Search for the cell housing the specified text and yield its [x, y] center coordinate. 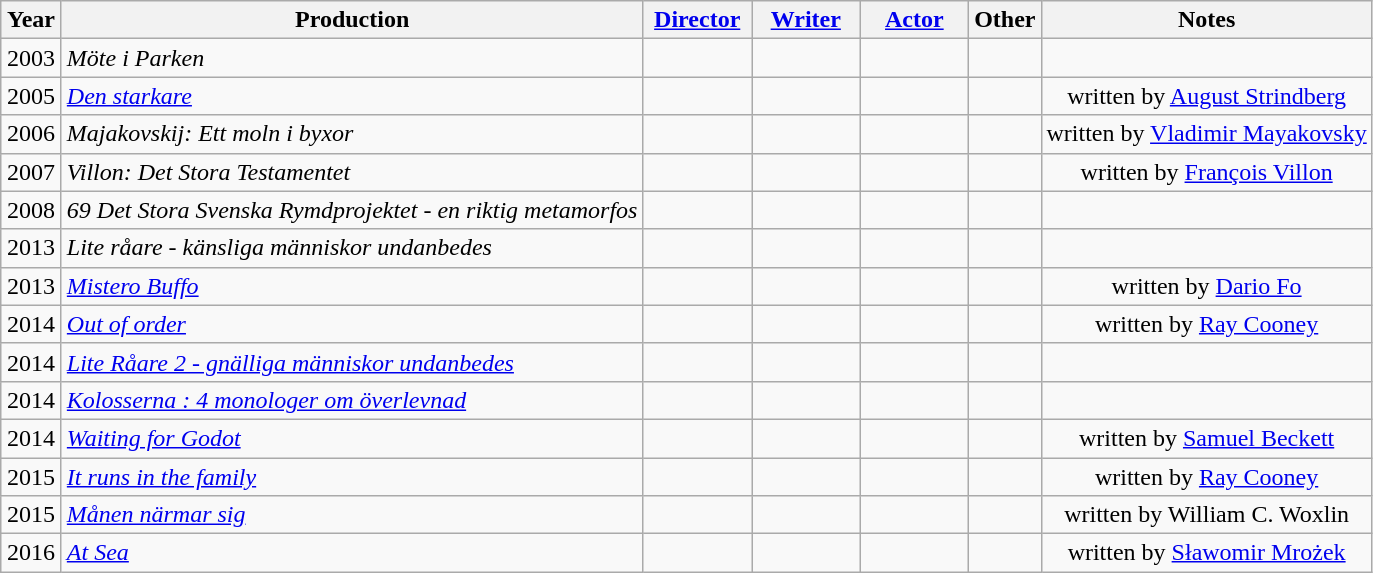
Out of order [352, 324]
2006 [32, 134]
written by William C. Woxlin [1206, 515]
Writer [806, 20]
Majakovskij: Ett moln i byxor [352, 134]
At Sea [352, 553]
Villon: Det Stora Testamentet [352, 172]
69 Det Stora Svenska Rymdprojektet - en riktig metamorfos [352, 210]
Other [1005, 20]
Kolosserna : 4 monologer om överlevnad [352, 400]
Production [352, 20]
Lite råare - känsliga människor undanbedes [352, 248]
2007 [32, 172]
Waiting for Godot [352, 438]
written by Vladimir Mayakovsky [1206, 134]
Månen närmar sig [352, 515]
Möte i Parken [352, 58]
It runs in the family [352, 477]
Director [698, 20]
2016 [32, 553]
2005 [32, 96]
written by Sławomir Mrożek [1206, 553]
Actor [914, 20]
written by August Strindberg [1206, 96]
Notes [1206, 20]
2008 [32, 210]
Lite Råare 2 - gnälliga människor undanbedes [352, 362]
written by Samuel Beckett [1206, 438]
Den starkare [352, 96]
2003 [32, 58]
written by François Villon [1206, 172]
Mistero Buffo [352, 286]
Year [32, 20]
written by Dario Fo [1206, 286]
